Provide the (x, y) coordinate of the cell's center where the given text is located.  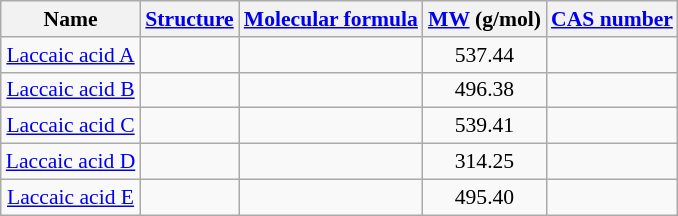
Laccaic acid C (71, 126)
Molecular formula (331, 19)
Structure (189, 19)
495.40 (484, 197)
MW (g/mol) (484, 19)
496.38 (484, 90)
CAS number (612, 19)
Laccaic acid A (71, 55)
Name (71, 19)
537.44 (484, 55)
Laccaic acid B (71, 90)
314.25 (484, 162)
Laccaic acid E (71, 197)
539.41 (484, 126)
Laccaic acid D (71, 162)
